From the cell containing the given text, extract its center point as (x, y) coordinate. 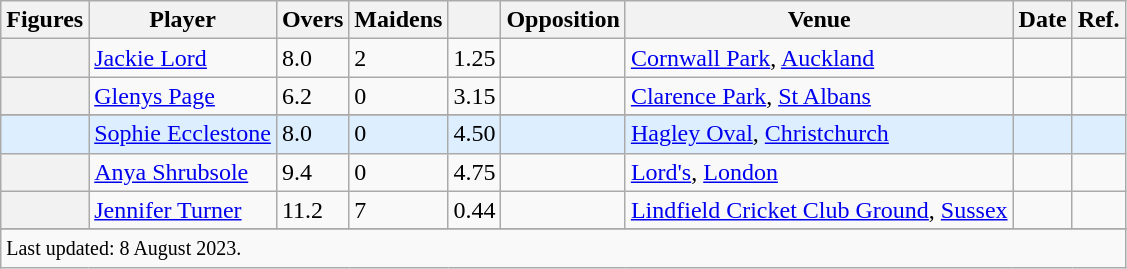
Sophie Ecclestone (183, 134)
Figures (45, 20)
2 (398, 58)
Lord's, London (819, 172)
Ref. (1098, 20)
Cornwall Park, Auckland (819, 58)
Hagley Oval, Christchurch (819, 134)
9.4 (312, 172)
7 (398, 210)
Lindfield Cricket Club Ground, Sussex (819, 210)
Opposition (563, 20)
Clarence Park, St Albans (819, 96)
Maidens (398, 20)
Venue (819, 20)
Glenys Page (183, 96)
4.75 (474, 172)
Jennifer Turner (183, 210)
4.50 (474, 134)
1.25 (474, 58)
Jackie Lord (183, 58)
Date (1042, 20)
11.2 (312, 210)
6.2 (312, 96)
0.44 (474, 210)
Anya Shrubsole (183, 172)
Player (183, 20)
Overs (312, 20)
Last updated: 8 August 2023. (563, 248)
3.15 (474, 96)
